Extract the [x, y] coordinate from the center of the cell holding the provided text.  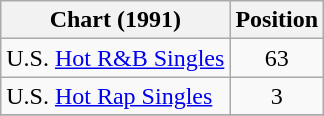
Chart (1991) [116, 20]
3 [277, 96]
Position [277, 20]
U.S. Hot Rap Singles [116, 96]
U.S. Hot R&B Singles [116, 58]
63 [277, 58]
